Return (X, Y) of the center of cell containing provided text 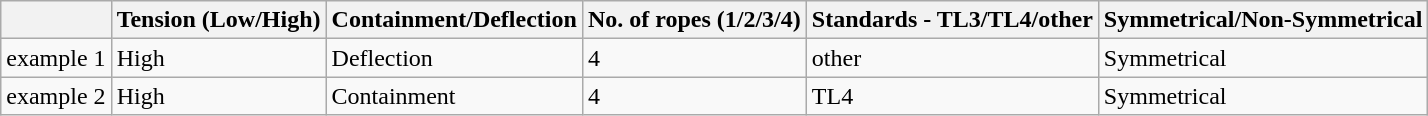
Symmetrical/Non-Symmetrical (1263, 20)
Standards - TL3/TL4/other (952, 20)
Containment/Deflection (454, 20)
example 1 (56, 58)
example 2 (56, 96)
Containment (454, 96)
TL4 (952, 96)
other (952, 58)
Deflection (454, 58)
No. of ropes (1/2/3/4) (694, 20)
Tension (Low/High) (218, 20)
